From the cell containing the given text, extract its center point as (x, y) coordinate. 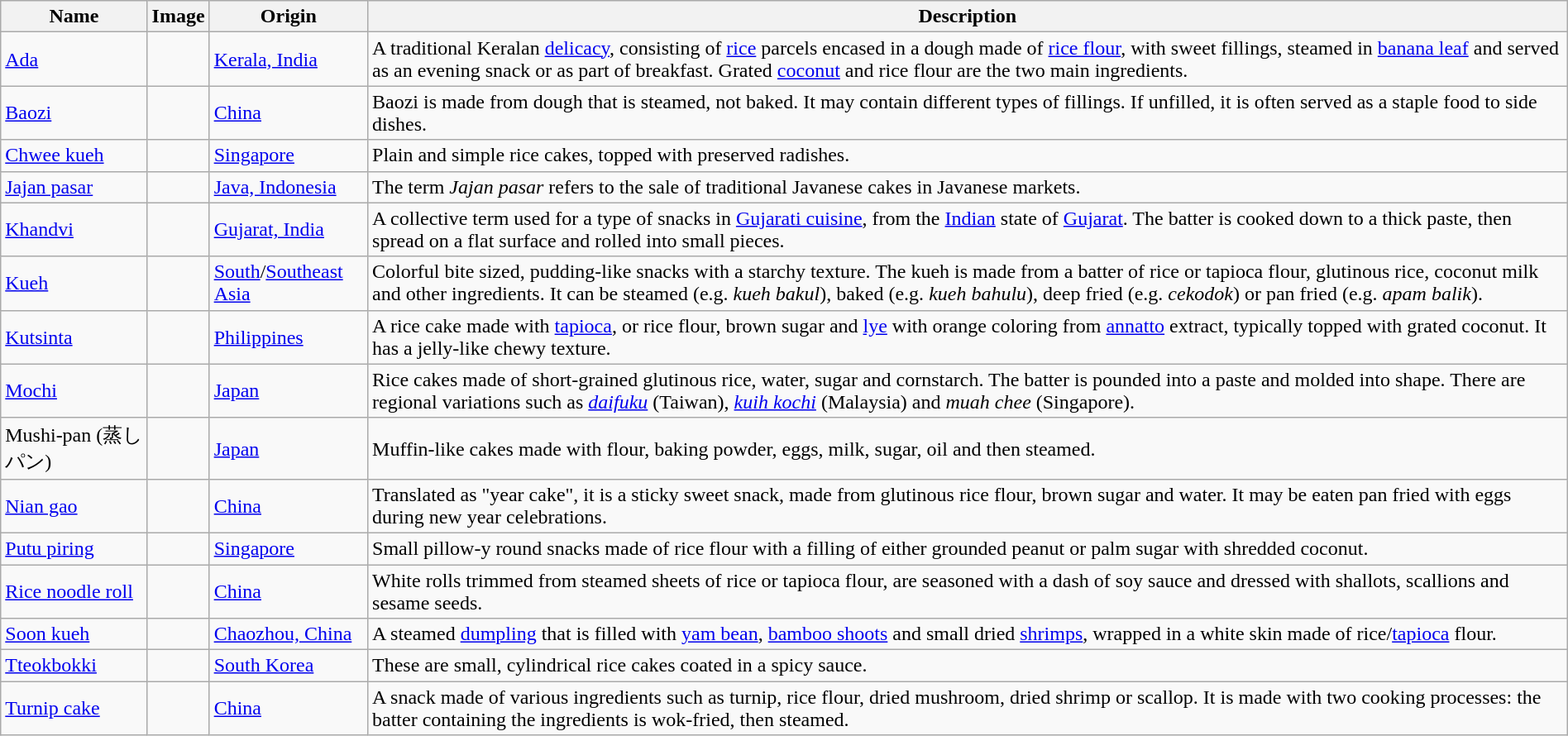
Gujarat, India (288, 230)
Chwee kueh (74, 155)
Kueh (74, 283)
Origin (288, 17)
Putu piring (74, 548)
South/Southeast Asia (288, 283)
Rice noodle roll (74, 590)
Chaozhou, China (288, 634)
Khandvi (74, 230)
Soon kueh (74, 634)
Kutsinta (74, 337)
Turnip cake (74, 708)
Mochi (74, 390)
Nian gao (74, 506)
Java, Indonesia (288, 187)
Description (968, 17)
Ada (74, 60)
Tteokbokki (74, 666)
Muffin-like cakes made with flour, baking powder, eggs, milk, sugar, oil and then steamed. (968, 448)
Jajan pasar (74, 187)
Philippines (288, 337)
These are small, cylindrical rice cakes coated in a spicy sauce. (968, 666)
South Korea (288, 666)
Kerala, India (288, 60)
A steamed dumpling that is filled with yam bean, bamboo shoots and small dried shrimps, wrapped in a white skin made of rice/tapioca flour. (968, 634)
Mushi-pan (蒸しパン) (74, 448)
Small pillow-y round snacks made of rice flour with a filling of either grounded peanut or palm sugar with shredded coconut. (968, 548)
Plain and simple rice cakes, topped with preserved radishes. (968, 155)
Image (179, 17)
Baozi (74, 112)
The term Jajan pasar refers to the sale of traditional Javanese cakes in Javanese markets. (968, 187)
Name (74, 17)
